Determine the [X, Y] coordinate at the center of the cell enclosing the given text.  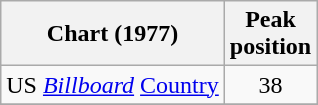
US Billboard Country [113, 85]
Peakposition [270, 34]
Chart (1977) [113, 34]
38 [270, 85]
